Determine the [X, Y] coordinate at the center of the cell enclosing the given text.  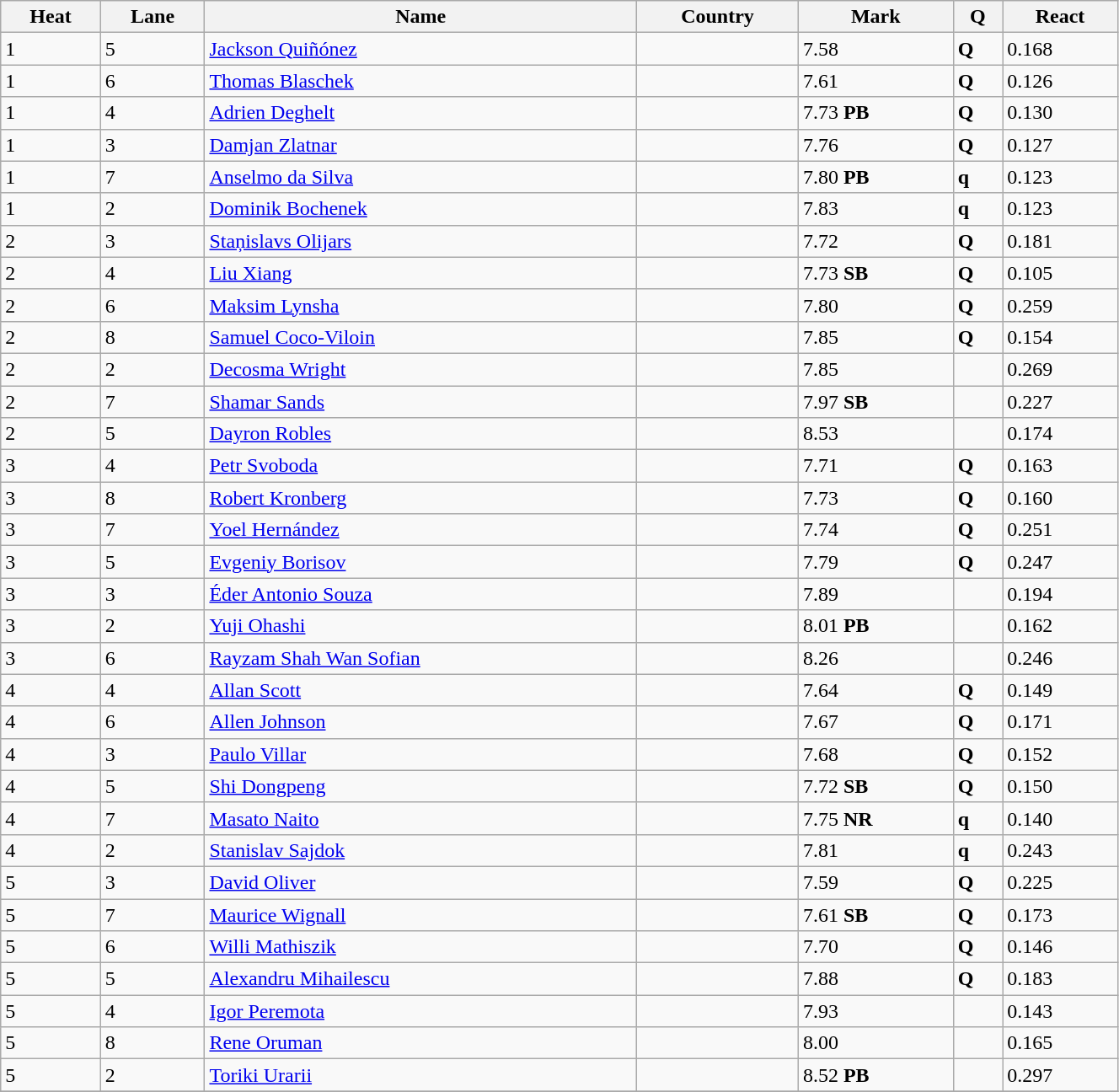
0.251 [1060, 530]
Shamar Sands [421, 402]
0.259 [1060, 305]
7.59 [875, 882]
0.160 [1060, 498]
Willi Mathiszik [421, 947]
7.80 PB [875, 177]
Country [718, 17]
0.126 [1060, 81]
7.97 SB [875, 402]
7.73 SB [875, 273]
Yoel Hernández [421, 530]
Igor Peremota [421, 1011]
Staņislavs Olijars [421, 241]
7.61 [875, 81]
7.88 [875, 979]
Toriki Urarii [421, 1075]
Name [421, 17]
7.93 [875, 1011]
0.173 [1060, 914]
8.52 PB [875, 1075]
8.26 [875, 658]
0.152 [1060, 754]
7.58 [875, 49]
7.89 [875, 594]
7.72 [875, 241]
0.146 [1060, 947]
0.163 [1060, 466]
0.171 [1060, 722]
7.71 [875, 466]
7.67 [875, 722]
0.105 [1060, 273]
7.72 SB [875, 786]
Jackson Quiñónez [421, 49]
0.130 [1060, 113]
0.150 [1060, 786]
0.149 [1060, 690]
Allen Johnson [421, 722]
Stanislav Sajdok [421, 850]
0.174 [1060, 434]
Dominik Bochenek [421, 209]
React [1060, 17]
0.162 [1060, 626]
Alexandru Mihailescu [421, 979]
Liu Xiang [421, 273]
Rene Oruman [421, 1043]
0.181 [1060, 241]
Allan Scott [421, 690]
0.297 [1060, 1075]
Anselmo da Silva [421, 177]
8.00 [875, 1043]
7.80 [875, 305]
0.127 [1060, 145]
Petr Svoboda [421, 466]
Paulo Villar [421, 754]
8.53 [875, 434]
Mark [875, 17]
0.165 [1060, 1043]
7.74 [875, 530]
Damjan Zlatnar [421, 145]
Heat [51, 17]
Decosma Wright [421, 369]
Evgeniy Borisov [421, 562]
0.225 [1060, 882]
8.01 PB [875, 626]
David Oliver [421, 882]
Thomas Blaschek [421, 81]
7.73 PB [875, 113]
0.143 [1060, 1011]
Samuel Coco-Viloin [421, 337]
Robert Kronberg [421, 498]
7.70 [875, 947]
7.81 [875, 850]
7.73 [875, 498]
0.246 [1060, 658]
7.76 [875, 145]
0.154 [1060, 337]
0.168 [1060, 49]
0.194 [1060, 594]
Dayron Robles [421, 434]
Rayzam Shah Wan Sofian [421, 658]
Shi Dongpeng [421, 786]
7.64 [875, 690]
Masato Naito [421, 818]
7.61 SB [875, 914]
Yuji Ohashi [421, 626]
0.183 [1060, 979]
7.68 [875, 754]
Maurice Wignall [421, 914]
7.75 NR [875, 818]
Maksim Lynsha [421, 305]
Éder Antonio Souza [421, 594]
0.269 [1060, 369]
0.227 [1060, 402]
7.83 [875, 209]
Lane [153, 17]
0.243 [1060, 850]
0.140 [1060, 818]
7.79 [875, 562]
Adrien Deghelt [421, 113]
0.247 [1060, 562]
